Pinpoint the cell where the given text exists, returning its (x, y) midpoint coordinate. 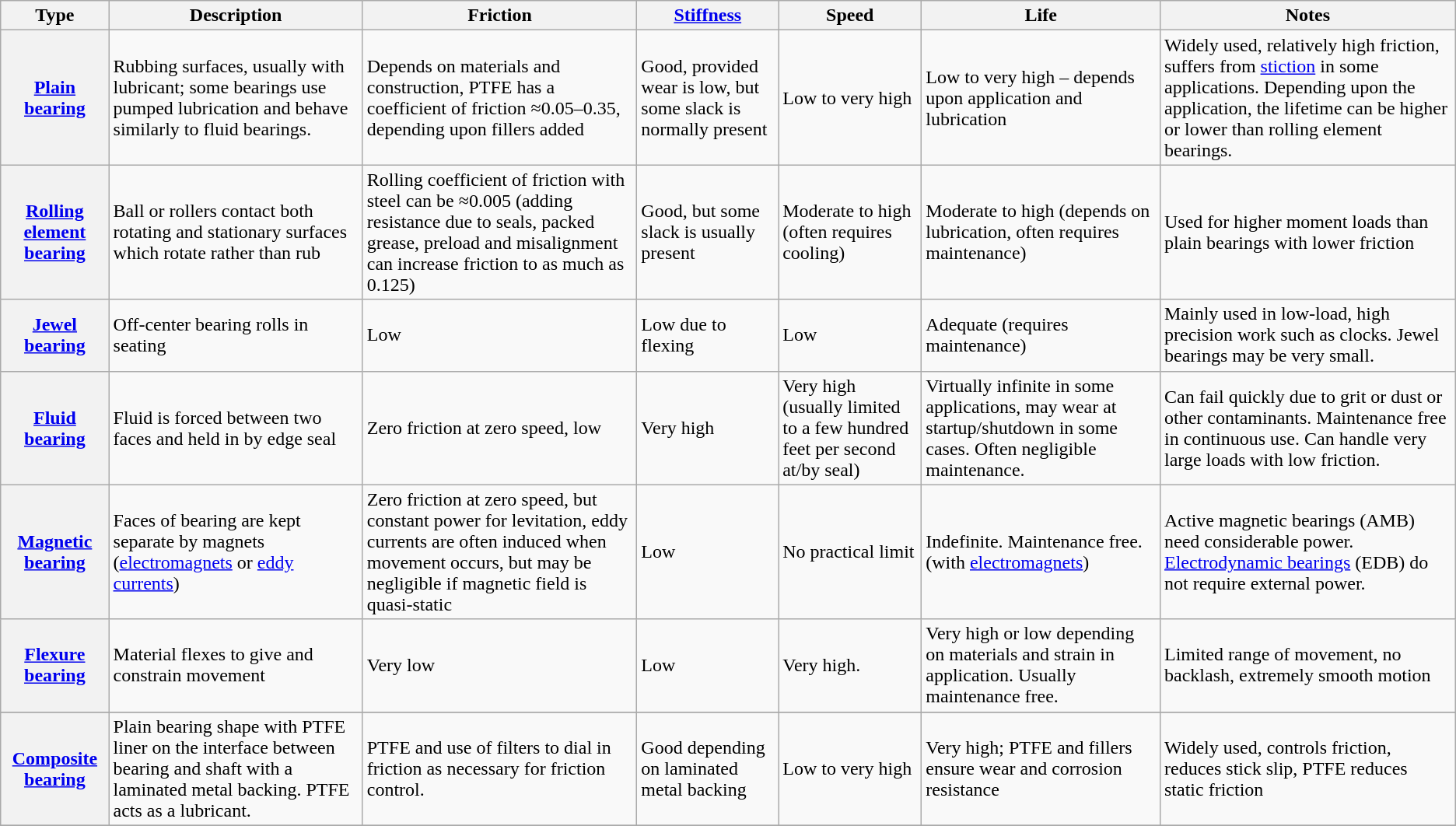
Can fail quickly due to grit or dust or other contaminants. Maintenance free in continuous use. Can handle very large loads with low friction. (1307, 428)
Stiffness (708, 16)
Good depending on laminated metal backing (708, 768)
Low due to flexing (708, 335)
Active magnetic bearings (AMB) need considerable power. Electrodynamic bearings (EDB) do not require external power. (1307, 552)
Virtually infinite in some applications, may wear at startup/shutdown in some cases. Often negligible maintenance. (1041, 428)
Plain bearing (54, 98)
Material flexes to give and constrain movement (236, 666)
Indefinite. Maintenance free. (with electromagnets) (1041, 552)
Ball or rollers contact both rotating and stationary surfaces which rotate rather than rub (236, 232)
Used for higher moment loads than plain bearings with lower friction (1307, 232)
Fluid is forced between two faces and held in by edge seal (236, 428)
No practical limit (850, 552)
Plain bearing shape with PTFE liner on the interface between bearing and shaft with a laminated metal backing. PTFE acts as a lubricant. (236, 768)
Friction (499, 16)
Type (54, 16)
Low to very high – depends upon application and lubrication (1041, 98)
Very high (708, 428)
Very high. (850, 666)
Very low (499, 666)
Widely used, controls friction, reduces stick slip, PTFE reduces static friction (1307, 768)
Faces of bearing are kept separate by magnets (electromagnets or eddy currents) (236, 552)
Moderate to high (often requires cooling) (850, 232)
Life (1041, 16)
Notes (1307, 16)
PTFE and use of filters to dial in friction as necessary for friction control. (499, 768)
Rubbing surfaces, usually with lubricant; some bearings use pumped lubrication and behave similarly to fluid bearings. (236, 98)
Composite bearing (54, 768)
Off-center bearing rolls in seating (236, 335)
Limited range of movement, no backlash, extremely smooth motion (1307, 666)
Magnetic bearing (54, 552)
Good, provided wear is low, but some slack is normally present (708, 98)
Adequate (requires maintenance) (1041, 335)
Very high (usually limited to a few hundred feet per second at/by seal) (850, 428)
Very high; PTFE and fillers ensure wear and corrosion resistance (1041, 768)
Good, but some slack is usually present (708, 232)
Speed (850, 16)
Rolling element bearing (54, 232)
Jewel bearing (54, 335)
Fluid bearing (54, 428)
Moderate to high (depends on lubrication, often requires maintenance) (1041, 232)
Mainly used in low-load, high precision work such as clocks. Jewel bearings may be very small. (1307, 335)
Depends on materials and construction, PTFE has a coefficient of friction ≈0.05–0.35, depending upon fillers added (499, 98)
Zero friction at zero speed, low (499, 428)
Flexure bearing (54, 666)
Description (236, 16)
Very high or low depending on materials and strain in application. Usually maintenance free. (1041, 666)
